Extract the [x, y] coordinate from the center of the cell holding the provided text.  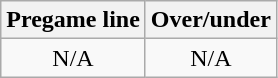
Over/under [210, 20]
Pregame line [74, 20]
